Output the (X, Y) coordinate of the center of the cell containing the given text.  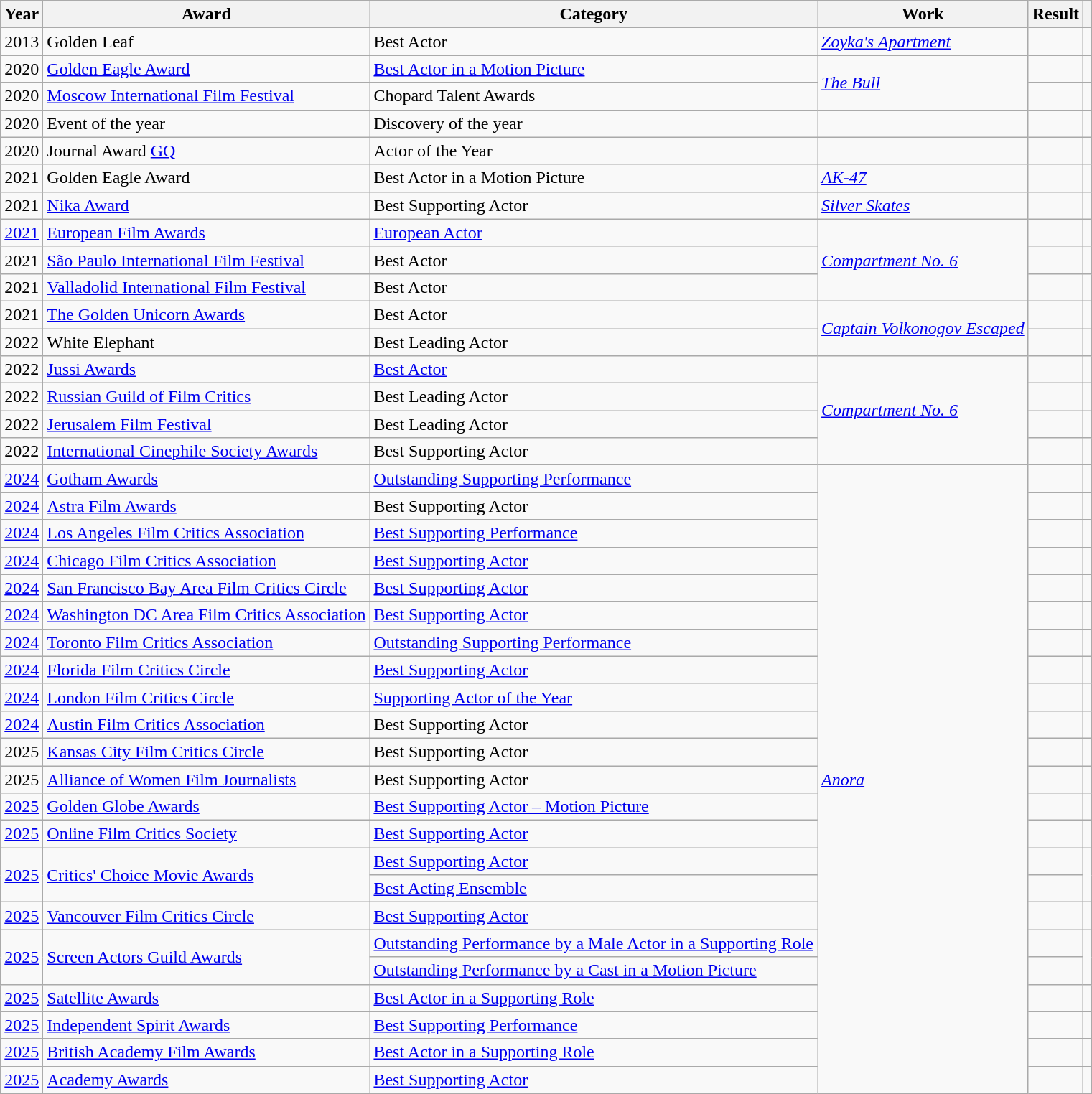
Golden Globe Awards (207, 807)
The Golden Unicorn Awards (207, 314)
Russian Guild of Film Critics (207, 397)
British Academy Film Awards (207, 1052)
AK-47 (923, 178)
Zoyka's Apartment (923, 42)
San Francisco Bay Area Film Critics Circle (207, 588)
Captain Volkonogov Escaped (923, 328)
Online Film Critics Society (207, 834)
Silver Skates (923, 205)
Gotham Awards (207, 479)
Academy Awards (207, 1080)
Actor of the Year (594, 151)
Critics' Choice Movie Awards (207, 875)
Category (594, 14)
Valladolid International Film Festival (207, 287)
Alliance of Women Film Journalists (207, 779)
Los Angeles Film Critics Association (207, 533)
Kansas City Film Critics Circle (207, 752)
Toronto Film Critics Association (207, 642)
Event of the year (207, 123)
Year (22, 14)
Journal Award GQ (207, 151)
Result (1055, 14)
Satellite Awards (207, 998)
Screen Actors Guild Awards (207, 957)
Astra Film Awards (207, 506)
Florida Film Critics Circle (207, 670)
Golden Leaf (207, 42)
Best Acting Ensemble (594, 889)
White Elephant (207, 342)
Austin Film Critics Association (207, 724)
Discovery of the year (594, 123)
Jerusalem Film Festival (207, 424)
Chicago Film Critics Association (207, 561)
European Actor (594, 233)
Moscow International Film Festival (207, 96)
Award (207, 14)
Nika Award (207, 205)
European Film Awards (207, 233)
Washington DC Area Film Critics Association (207, 615)
Vancouver Film Critics Circle (207, 916)
Work (923, 14)
2013 (22, 42)
International Cinephile Society Awards (207, 452)
Outstanding Performance by a Cast in a Motion Picture (594, 971)
London Film Critics Circle (207, 697)
Outstanding Performance by a Male Actor in a Supporting Role (594, 943)
São Paulo International Film Festival (207, 260)
Jussi Awards (207, 370)
The Bull (923, 83)
Anora (923, 780)
Supporting Actor of the Year (594, 697)
Best Supporting Actor – Motion Picture (594, 807)
Chopard Talent Awards (594, 96)
Independent Spirit Awards (207, 1025)
